Search for the cell housing the specified text and yield its (x, y) center coordinate. 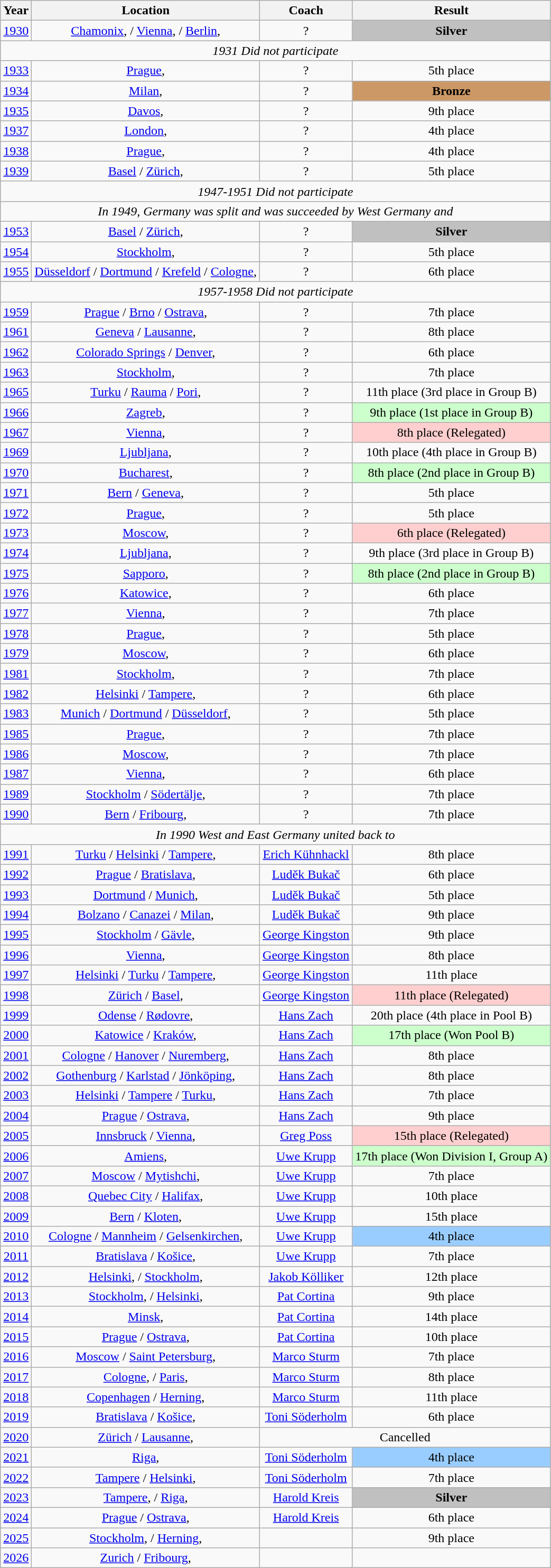
11th place (3rd place in Group B) (451, 392)
2012 (16, 1277)
9th place (1st place in Group B) (451, 412)
In 1990 West and East Germany united back to (276, 834)
Bolzano / Canazei / Milan, (146, 915)
1976 (16, 593)
1987 (16, 774)
1977 (16, 613)
1994 (16, 915)
1965 (16, 392)
2016 (16, 1357)
1969 (16, 452)
Gothenburg / Karlstad / Jönköping, (146, 1075)
14th place (451, 1317)
Bronze (451, 91)
Chamonix, / Vienna, / Berlin, (146, 31)
Copenhagen / Herning, (146, 1397)
1978 (16, 634)
1963 (16, 372)
Cologne / Hanover / Nuremberg, (146, 1055)
1967 (16, 432)
1957-1958 Did not participate (276, 292)
Minsk, (146, 1317)
Katowice, (146, 593)
1985 (16, 734)
11th place (Relegated) (451, 995)
1989 (16, 794)
1972 (16, 513)
Amiens, (146, 1156)
2020 (16, 1437)
2022 (16, 1477)
Jakob Kölliker (306, 1277)
1934 (16, 91)
1991 (16, 854)
In 1949, Germany was split and was succeeded by West Germany and (276, 211)
2021 (16, 1457)
2005 (16, 1136)
2002 (16, 1075)
2013 (16, 1297)
Milan, (146, 91)
Greg Poss (306, 1136)
1981 (16, 674)
2015 (16, 1337)
10th place (4th place in Group B) (451, 452)
Stockholm / Gävle, (146, 935)
Sapporo, (146, 573)
1974 (16, 553)
6th place (Relegated) (451, 533)
1990 (16, 814)
1955 (16, 272)
Davos, (146, 111)
2017 (16, 1377)
2004 (16, 1116)
1996 (16, 955)
1939 (16, 171)
12th place (451, 1277)
Result (451, 11)
1937 (16, 131)
Erich Kühnhackl (306, 854)
1993 (16, 895)
Bern / Fribourg, (146, 814)
Cologne / Mannheim / Gelsenkirchen, (146, 1236)
15th place (451, 1216)
Helsinki, / Stockholm, (146, 1277)
Zürich / Lausanne, (146, 1437)
Stockholm, / Helsinki, (146, 1297)
Colorado Springs / Denver, (146, 352)
2025 (16, 1538)
2024 (16, 1517)
1995 (16, 935)
Quebec City / Halifax, (146, 1196)
Odense / Rødovre, (146, 1015)
17th place (Won Pool B) (451, 1035)
1947-1951 Did not participate (276, 191)
Helsinki / Tampere, (146, 694)
Bern / Geneva, (146, 493)
2026 (16, 1558)
2011 (16, 1257)
Bern / Kloten, (146, 1216)
1938 (16, 151)
1931 Did not participate (276, 51)
Düsseldorf / Dortmund / Krefeld / Cologne, (146, 272)
Dortmund / Munich, (146, 895)
2014 (16, 1317)
1933 (16, 71)
Zagreb, (146, 412)
1983 (16, 714)
Coach (306, 11)
Bucharest, (146, 473)
Stockholm, / Herning, (146, 1538)
Geneva / Lausanne, (146, 332)
1959 (16, 312)
Zürich / Basel, (146, 995)
Cancelled (405, 1437)
1979 (16, 654)
Location (146, 11)
Moscow / Mytishchi, (146, 1176)
1970 (16, 473)
Tampere, / Riga, (146, 1497)
1971 (16, 493)
1998 (16, 995)
1935 (16, 111)
Stockholm / Södertälje, (146, 794)
London, (146, 131)
1999 (16, 1015)
1966 (16, 412)
Innsbruck / Vienna, (146, 1136)
1973 (16, 533)
Zurich / Fribourg, (146, 1558)
1953 (16, 231)
2019 (16, 1417)
Tampere / Helsinki, (146, 1477)
1975 (16, 573)
2003 (16, 1095)
1954 (16, 252)
1961 (16, 332)
Cologne, / Paris, (146, 1377)
8th place (Relegated) (451, 432)
2006 (16, 1156)
Helsinki / Tampere / Turku, (146, 1095)
20th place (4th place in Pool B) (451, 1015)
2001 (16, 1055)
2000 (16, 1035)
Prague / Brno / Ostrava, (146, 312)
1930 (16, 31)
17th place (Won Division I, Group A) (451, 1156)
1992 (16, 874)
2018 (16, 1397)
Moscow / Saint Petersburg, (146, 1357)
9th place (3rd place in Group B) (451, 553)
2009 (16, 1216)
Katowice / Kraków, (146, 1035)
Prague / Bratislava, (146, 874)
2008 (16, 1196)
1962 (16, 352)
2023 (16, 1497)
Munich / Dortmund / Düsseldorf, (146, 714)
15th place (Relegated) (451, 1136)
Turku / Rauma / Pori, (146, 392)
Year (16, 11)
1982 (16, 694)
Helsinki / Turku / Tampere, (146, 975)
Turku / Helsinki / Tampere, (146, 854)
2010 (16, 1236)
Riga, (146, 1457)
2007 (16, 1176)
1997 (16, 975)
1986 (16, 754)
